Detect which cell encompasses the target text, then output its [x, y] center coordinate. 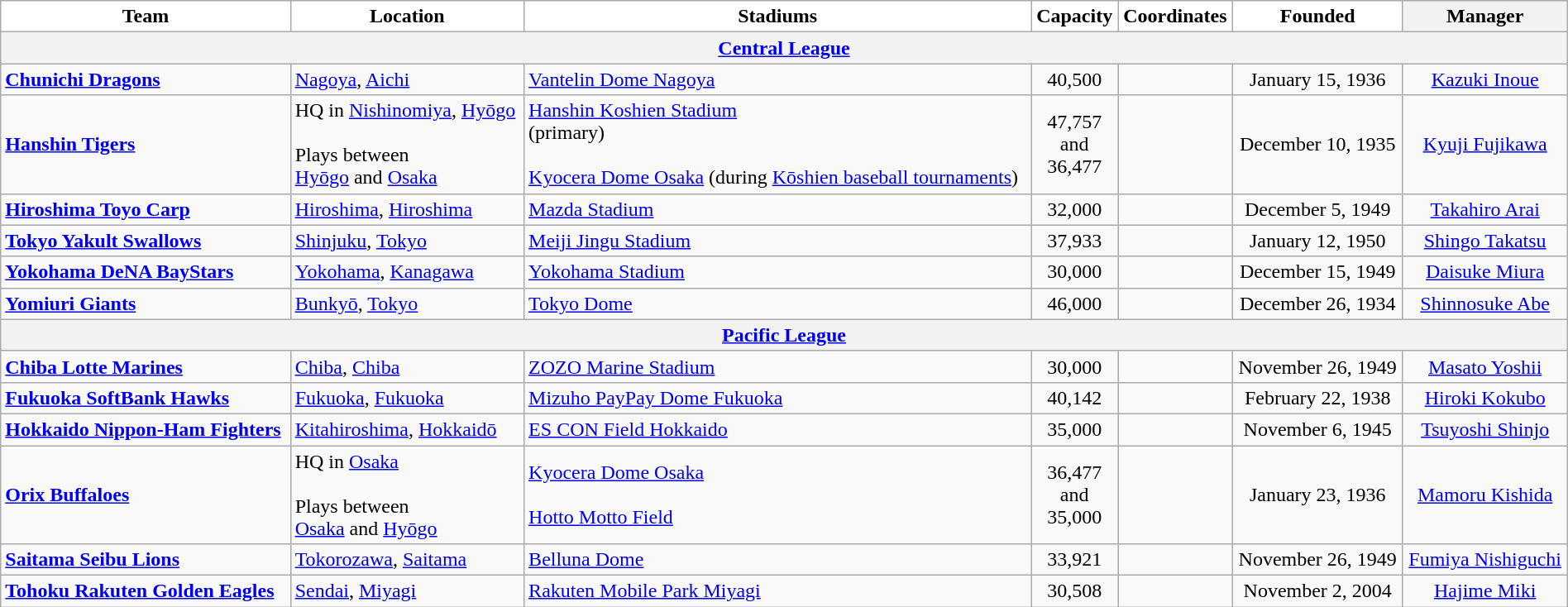
33,921 [1075, 560]
December 15, 1949 [1317, 272]
40,142 [1075, 398]
Coordinates [1176, 17]
Belluna Dome [777, 560]
Rakuten Mobile Park Miyagi [777, 591]
Stadiums [777, 17]
Founded [1317, 17]
HQ in Nishinomiya, HyōgoPlays between Hyōgo and Osaka [407, 144]
Vantelin Dome Nagoya [777, 79]
Daisuke Miura [1485, 272]
Manager [1485, 17]
January 15, 1936 [1317, 79]
Chiba, Chiba [407, 366]
46,000 [1075, 303]
Mizuho PayPay Dome Fukuoka [777, 398]
Yomiuri Giants [146, 303]
Masato Yoshii [1485, 366]
Kyocera Dome OsakaHotto Motto Field [777, 495]
37,933 [1075, 241]
Central League [784, 48]
Fukuoka SoftBank Hawks [146, 398]
Meiji Jingu Stadium [777, 241]
Fumiya Nishiguchi [1485, 560]
Location [407, 17]
Hanshin Koshien Stadium (primary)Kyocera Dome Osaka (during Kōshien baseball tournaments) [777, 144]
February 22, 1938 [1317, 398]
Tsuyoshi Shinjo [1485, 429]
Kyuji Fujikawa [1485, 144]
December 5, 1949 [1317, 209]
40,500 [1075, 79]
Yokohama, Kanagawa [407, 272]
Chiba Lotte Marines [146, 366]
Tokyo Yakult Swallows [146, 241]
Hokkaido Nippon-Ham Fighters [146, 429]
Capacity [1075, 17]
January 12, 1950 [1317, 241]
December 26, 1934 [1317, 303]
December 10, 1935 [1317, 144]
Orix Buffaloes [146, 495]
Tokyo Dome [777, 303]
November 6, 1945 [1317, 429]
Kitahiroshima, Hokkaidō [407, 429]
35,000 [1075, 429]
Hiroshima Toyo Carp [146, 209]
Yokohama DeNA BayStars [146, 272]
Tohoku Rakuten Golden Eagles [146, 591]
ES CON Field Hokkaido [777, 429]
Pacific League [784, 335]
30,508 [1075, 591]
Tokorozawa, Saitama [407, 560]
Fukuoka, Fukuoka [407, 398]
Takahiro Arai [1485, 209]
Hajime Miki [1485, 591]
Saitama Seibu Lions [146, 560]
47,757and36,477 [1075, 144]
Shinjuku, Tokyo [407, 241]
ZOZO Marine Stadium [777, 366]
Shingo Takatsu [1485, 241]
HQ in OsakaPlays betweenOsaka and Hyōgo [407, 495]
Mamoru Kishida [1485, 495]
Kazuki Inoue [1485, 79]
Sendai, Miyagi [407, 591]
Hanshin Tigers [146, 144]
Hiroki Kokubo [1485, 398]
Yokohama Stadium [777, 272]
November 2, 2004 [1317, 591]
36,477and35,000 [1075, 495]
Mazda Stadium [777, 209]
32,000 [1075, 209]
Hiroshima, Hiroshima [407, 209]
Chunichi Dragons [146, 79]
Nagoya, Aichi [407, 79]
Bunkyō, Tokyo [407, 303]
Team [146, 17]
January 23, 1936 [1317, 495]
Shinnosuke Abe [1485, 303]
